Capture the cell that displays the provided text and extract its [X, Y] central coordinate. 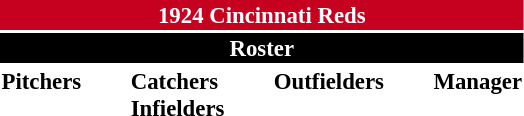
Roster [262, 48]
1924 Cincinnati Reds [262, 15]
